For the text-containing cell, return its midpoint in [X, Y] coordinate format. 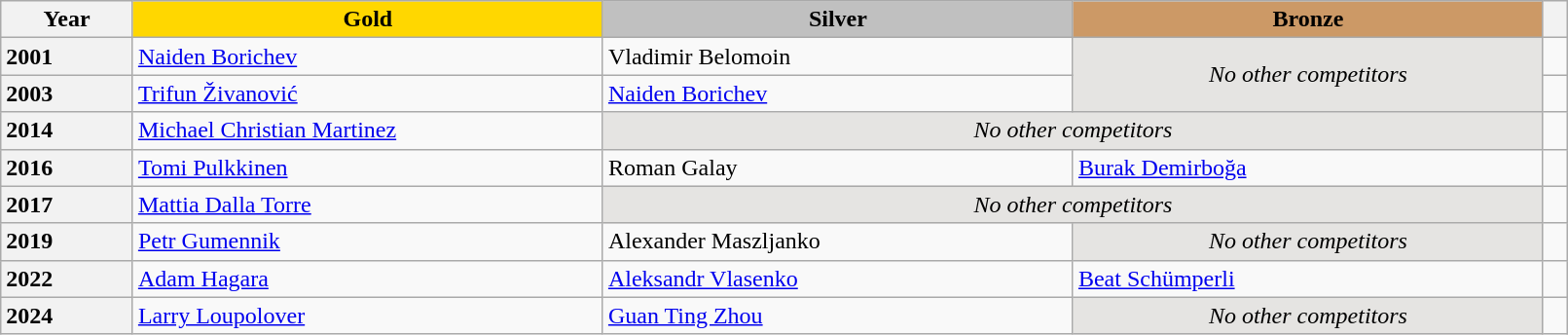
Burak Demirboğa [1308, 167]
Trifun Živanović [368, 93]
Year [67, 19]
Vladimir Belomoin [837, 56]
Guan Ting Zhou [837, 316]
Beat Schümperli [1308, 279]
2024 [67, 316]
2001 [67, 56]
2003 [67, 93]
Larry Loupolover [368, 316]
Michael Christian Martinez [368, 130]
2017 [67, 205]
Roman Galay [837, 167]
Gold [368, 19]
2016 [67, 167]
Petr Gumennik [368, 242]
Aleksandr Vlasenko [837, 279]
Adam Hagara [368, 279]
2019 [67, 242]
Alexander Maszljanko [837, 242]
Mattia Dalla Torre [368, 205]
Bronze [1308, 19]
Tomi Pulkkinen [368, 167]
2022 [67, 279]
2014 [67, 130]
Silver [837, 19]
